Return the [X, Y] coordinate for the center point of the cell that contains the specified text.  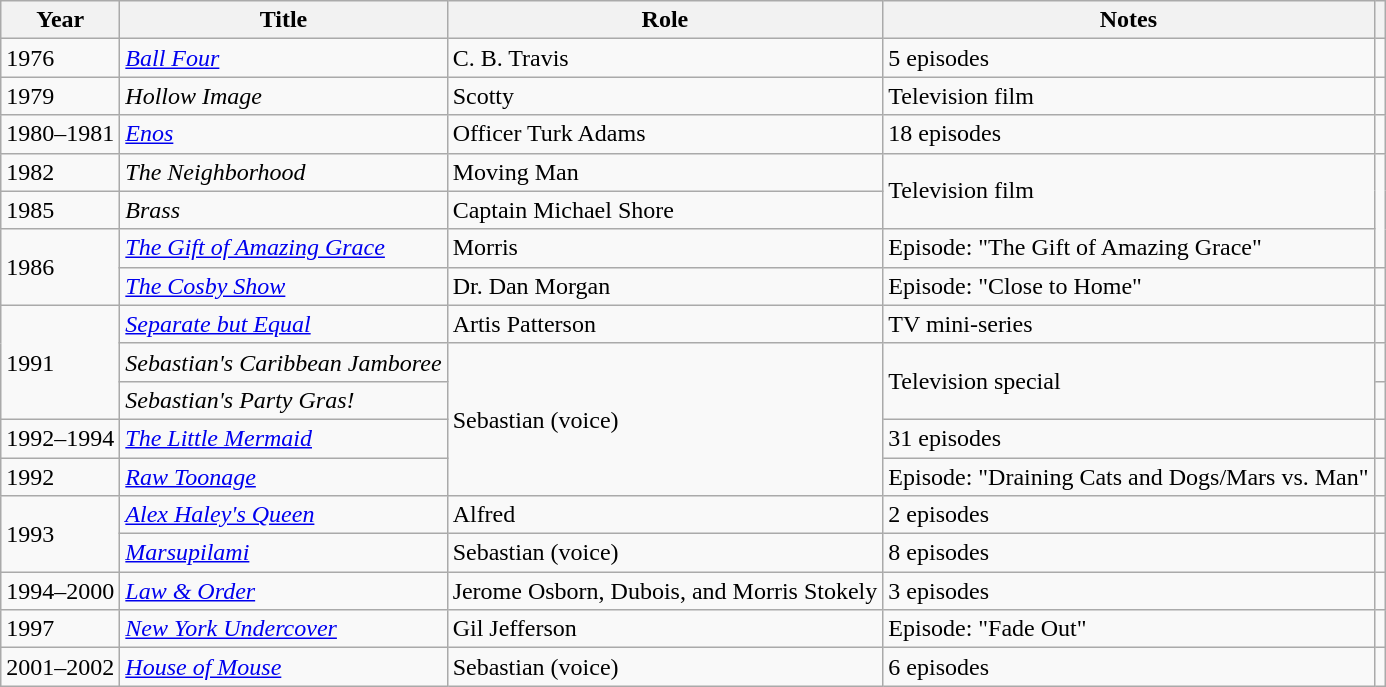
2001–2002 [60, 667]
Moving Man [665, 172]
Alfred [665, 515]
Scotty [665, 96]
2 episodes [1128, 515]
Morris [665, 248]
The Gift of Amazing Grace [284, 248]
Ball Four [284, 58]
6 episodes [1128, 667]
Artis Patterson [665, 324]
New York Undercover [284, 629]
TV mini-series [1128, 324]
Law & Order [284, 591]
Hollow Image [284, 96]
Role [665, 20]
House of Mouse [284, 667]
1993 [60, 534]
1997 [60, 629]
1980–1981 [60, 134]
Enos [284, 134]
Raw Toonage [284, 477]
Separate but Equal [284, 324]
3 episodes [1128, 591]
C. B. Travis [665, 58]
Episode: "The Gift of Amazing Grace" [1128, 248]
1992 [60, 477]
Notes [1128, 20]
Episode: "Draining Cats and Dogs/Mars vs. Man" [1128, 477]
Sebastian's Party Gras! [284, 400]
Episode: "Close to Home" [1128, 286]
Captain Michael Shore [665, 210]
1994–2000 [60, 591]
Dr. Dan Morgan [665, 286]
Brass [284, 210]
18 episodes [1128, 134]
Alex Haley's Queen [284, 515]
Officer Turk Adams [665, 134]
5 episodes [1128, 58]
Marsupilami [284, 553]
1979 [60, 96]
Jerome Osborn, Dubois, and Morris Stokely [665, 591]
Title [284, 20]
Sebastian's Caribbean Jamboree [284, 362]
8 episodes [1128, 553]
The Little Mermaid [284, 438]
1985 [60, 210]
1992–1994 [60, 438]
Gil Jefferson [665, 629]
31 episodes [1128, 438]
Television special [1128, 381]
1991 [60, 362]
Episode: "Fade Out" [1128, 629]
The Neighborhood [284, 172]
1976 [60, 58]
Year [60, 20]
The Cosby Show [284, 286]
1986 [60, 267]
1982 [60, 172]
